Determine the (x, y) coordinate at the center of the cell enclosing the given text.  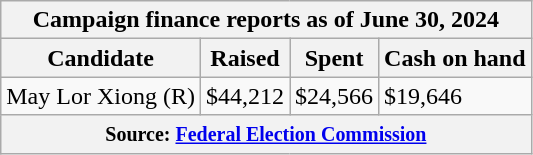
$24,566 (334, 96)
Spent (334, 58)
Candidate (101, 58)
Cash on hand (455, 58)
May Lor Xiong (R) (101, 96)
$19,646 (455, 96)
Source: Federal Election Commission (266, 134)
Campaign finance reports as of June 30, 2024 (266, 20)
Raised (244, 58)
$44,212 (244, 96)
